Locate the cell with the specified text and output its [x, y] center coordinate. 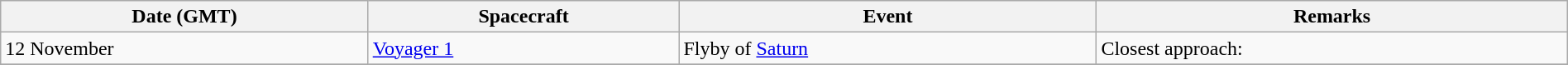
Closest approach: [1331, 48]
Flyby of Saturn [888, 48]
Date (GMT) [184, 17]
Event [888, 17]
12 November [184, 48]
Remarks [1331, 17]
Voyager 1 [523, 48]
Spacecraft [523, 17]
